Output the [X, Y] coordinate of the center of the cell containing the given text.  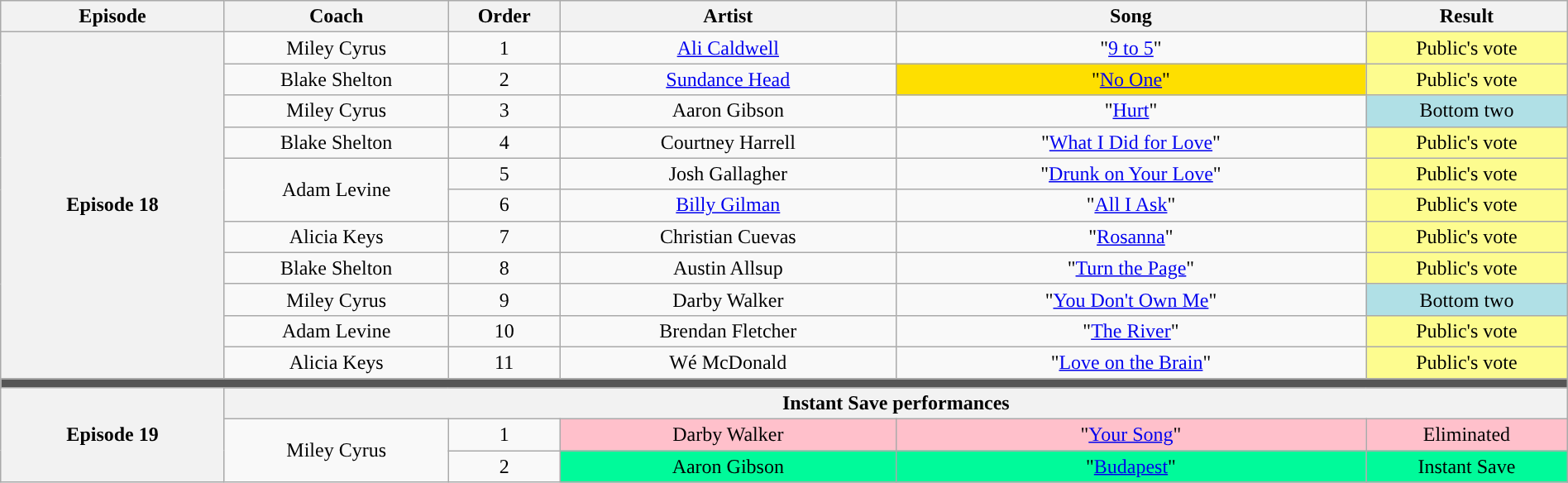
11 [504, 362]
Coach [336, 17]
Result [1467, 17]
3 [504, 111]
Christian Cuevas [728, 237]
"Drunk on Your Love" [1131, 174]
"No One" [1131, 79]
"What I Did for Love" [1131, 142]
"Your Song" [1131, 435]
6 [504, 205]
Courtney Harrell [728, 142]
10 [504, 331]
"Turn the Page" [1131, 268]
"All I Ask" [1131, 205]
"Rosanna" [1131, 237]
9 [504, 299]
Instant Save performances [896, 404]
Episode 18 [112, 205]
Billy Gilman [728, 205]
Artist [728, 17]
8 [504, 268]
"Hurt" [1131, 111]
Episode 19 [112, 435]
Order [504, 17]
Eliminated [1467, 435]
Wé McDonald [728, 362]
"Love on the Brain" [1131, 362]
Song [1131, 17]
Austin Allsup [728, 268]
"You Don't Own Me" [1131, 299]
7 [504, 237]
"The River" [1131, 331]
Sundance Head [728, 79]
Josh Gallagher [728, 174]
Instant Save [1467, 466]
Episode [112, 17]
"9 to 5" [1131, 48]
5 [504, 174]
"Budapest" [1131, 466]
4 [504, 142]
Brendan Fletcher [728, 331]
Ali Caldwell [728, 48]
